Provide the (X, Y) coordinate of the cell's center where the given text is located.  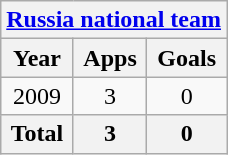
Russia national team (114, 20)
2009 (38, 96)
Goals (187, 58)
Apps (110, 58)
Year (38, 58)
Total (38, 134)
